Find where the given text appears and provide that cell's center as [x, y] coordinate. 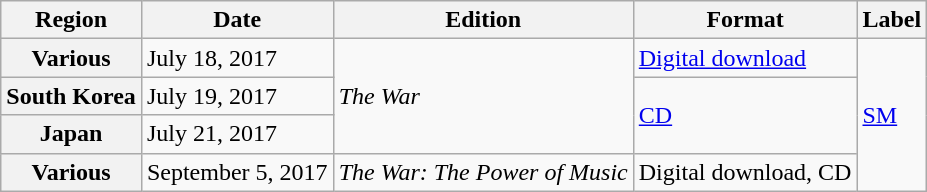
July 19, 2017 [237, 96]
July 21, 2017 [237, 134]
SM [892, 115]
The War: The Power of Music [483, 172]
July 18, 2017 [237, 58]
September 5, 2017 [237, 172]
CD [745, 115]
Format [745, 20]
South Korea [72, 96]
Japan [72, 134]
The War [483, 96]
Edition [483, 20]
Digital download [745, 58]
Digital download, CD [745, 172]
Region [72, 20]
Label [892, 20]
Date [237, 20]
